Pinpoint the cell where the given text exists, returning its [x, y] midpoint coordinate. 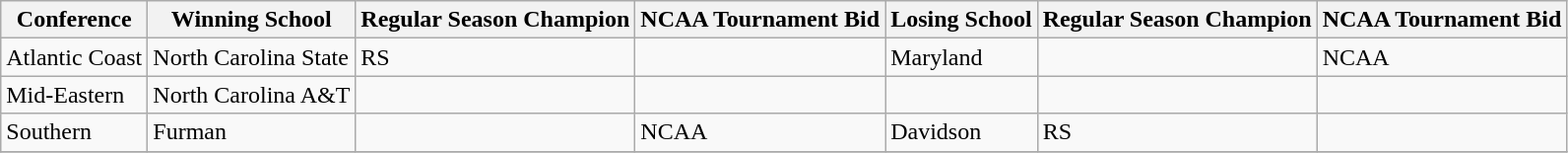
Mid-Eastern [75, 95]
Winning School [252, 20]
Maryland [961, 57]
North Carolina State [252, 57]
Southern [75, 132]
North Carolina A&T [252, 95]
Atlantic Coast [75, 57]
Davidson [961, 132]
Losing School [961, 20]
Conference [75, 20]
Furman [252, 132]
